Find where the given text appears and provide that cell's center as (x, y) coordinate. 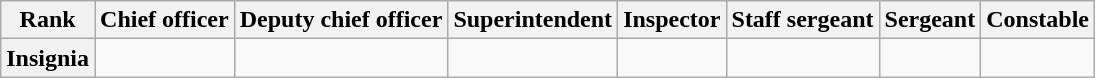
Deputy chief officer (341, 20)
Inspector (672, 20)
Superintendent (533, 20)
Rank (48, 20)
Chief officer (165, 20)
Constable (1038, 20)
Sergeant (930, 20)
Insignia (48, 58)
Staff sergeant (802, 20)
